Extract the (X, Y) coordinate from the center of the cell holding the provided text.  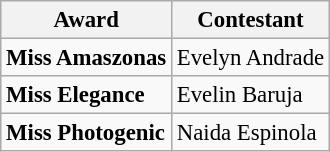
Miss Amaszonas (86, 58)
Contestant (250, 20)
Miss Elegance (86, 95)
Evelin Baruja (250, 95)
Miss Photogenic (86, 133)
Naida Espinola (250, 133)
Award (86, 20)
Evelyn Andrade (250, 58)
